Provide the (x, y) coordinate of the cell's center where the given text is located.  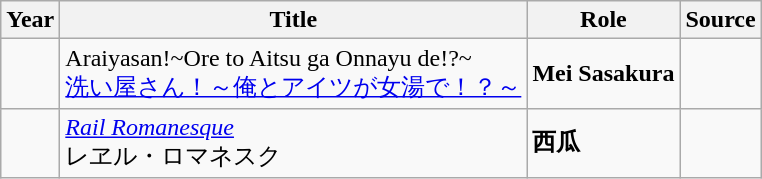
Role (604, 20)
Mei Sasakura (604, 74)
Rail Romanesqueレヱル・ロマネスク (294, 143)
Source (720, 20)
Araiyasan!~Ore to Aitsu ga Onnayu de!?~洗い屋さん！～俺とアイツが女湯で！？～ (294, 74)
Year (30, 20)
西瓜 (604, 143)
Title (294, 20)
